From the cell containing the given text, extract its center point as (x, y) coordinate. 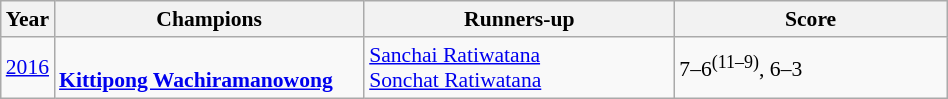
Champions (209, 19)
2016 (28, 68)
Runners-up (519, 19)
Year (28, 19)
Sanchai Ratiwatana Sonchat Ratiwatana (519, 68)
Score (810, 19)
Kittipong Wachiramanowong (209, 68)
7–6(11–9), 6–3 (810, 68)
